Identify which cell holds the provided text, then report its [x, y] central coordinate. 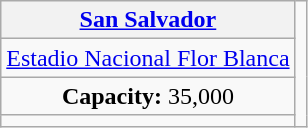
Estadio Nacional Flor Blanca [148, 58]
San Salvador [148, 20]
Capacity: 35,000 [148, 96]
